Search for the cell housing the specified text and yield its (x, y) center coordinate. 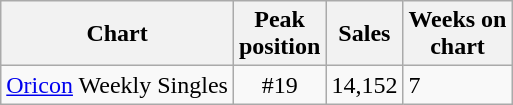
14,152 (364, 85)
Sales (364, 34)
Chart (118, 34)
Peakposition (279, 34)
Oricon Weekly Singles (118, 85)
#19 (279, 85)
Weeks onchart (458, 34)
7 (458, 85)
